Capture the cell that displays the provided text and extract its [X, Y] central coordinate. 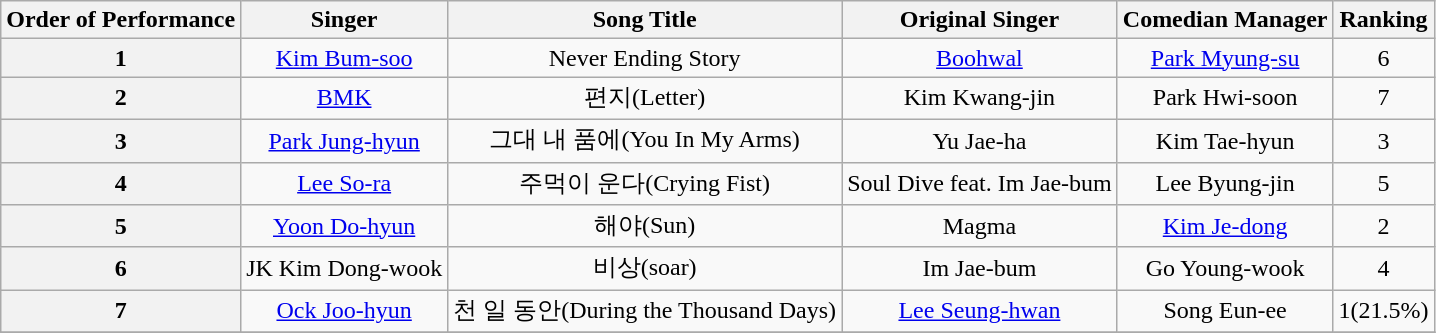
Park Hwi-soon [1225, 98]
Kim Je-dong [1225, 226]
Comedian Manager [1225, 20]
Ock Joo-hyun [344, 312]
Song Title [645, 20]
Kim Kwang-jin [980, 98]
Go Young-wook [1225, 268]
Kim Tae-hyun [1225, 140]
1 [121, 58]
Never Ending Story [645, 58]
편지(Letter) [645, 98]
Im Jae-bum [980, 268]
Magma [980, 226]
Lee Seung-hwan [980, 312]
Yu Jae-ha [980, 140]
Singer [344, 20]
JK Kim Dong-wook [344, 268]
그대 내 품에(You In My Arms) [645, 140]
주먹이 운다(Crying Fist) [645, 184]
1(21.5%) [1384, 312]
Park Myung-su [1225, 58]
BMK [344, 98]
비상(soar) [645, 268]
Song Eun-ee [1225, 312]
Lee So-ra [344, 184]
천 일 동안(During the Thousand Days) [645, 312]
Kim Bum-soo [344, 58]
Order of Performance [121, 20]
Park Jung-hyun [344, 140]
Yoon Do-hyun [344, 226]
Original Singer [980, 20]
Boohwal [980, 58]
Soul Dive feat. Im Jae-bum [980, 184]
해야(Sun) [645, 226]
Lee Byung-jin [1225, 184]
Ranking [1384, 20]
